Search for the cell housing the specified text and yield its [X, Y] center coordinate. 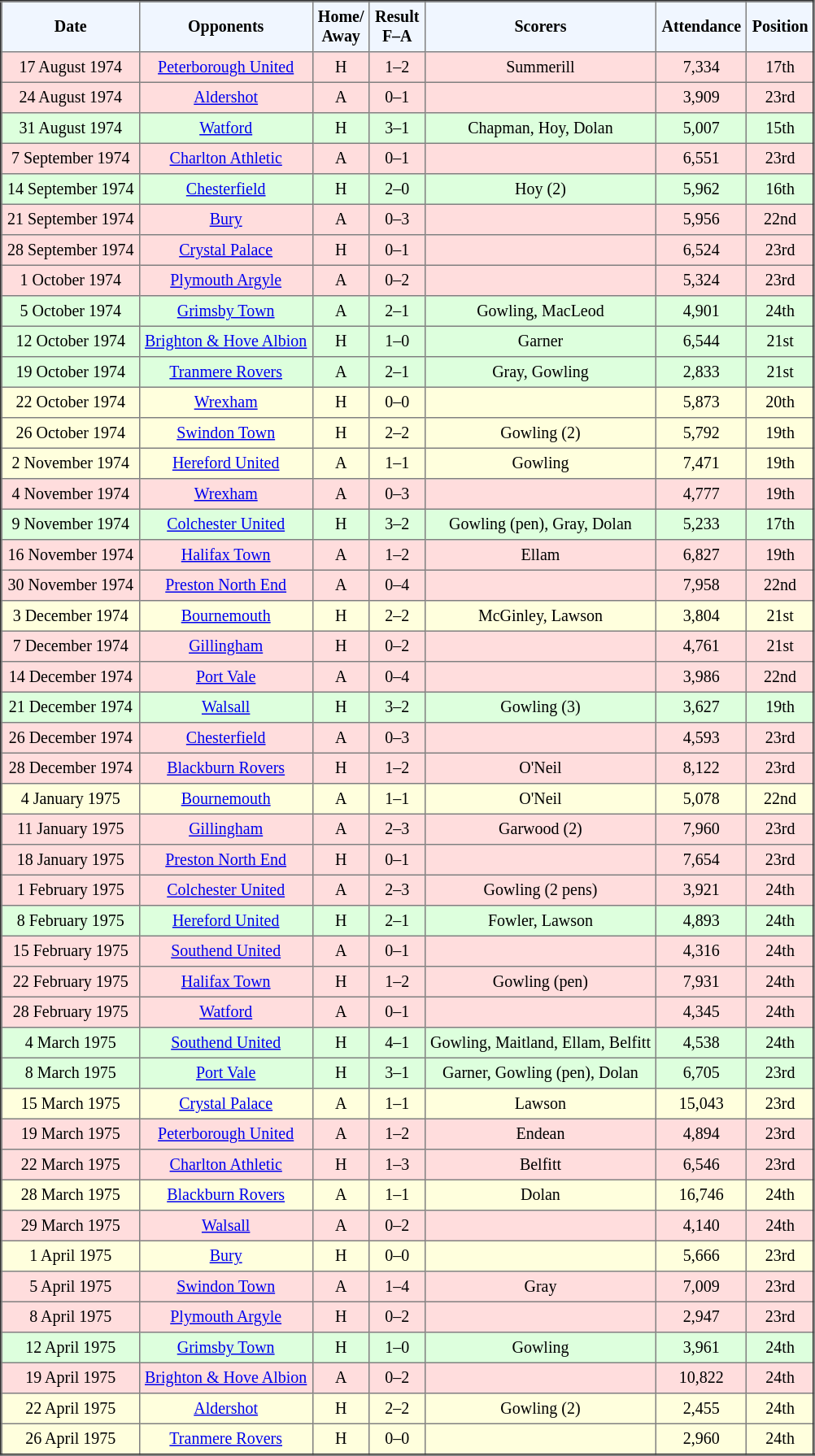
8,122 [701, 768]
5,666 [701, 1256]
4 January 1975 [71, 799]
4,538 [701, 1043]
Gray, Gowling [540, 372]
5,956 [701, 219]
Chapman, Hoy, Dolan [540, 128]
4,894 [701, 1134]
11 January 1975 [71, 829]
7,471 [701, 463]
Garner, Gowling (pen), Dolan [540, 1073]
Garwood (2) [540, 829]
6,546 [701, 1165]
6,705 [701, 1073]
Date [71, 27]
3,627 [701, 707]
1–3 [397, 1165]
4 March 1975 [71, 1043]
2,833 [701, 372]
1 April 1975 [71, 1256]
15 March 1975 [71, 1104]
Fowler, Lawson [540, 921]
7,960 [701, 829]
4,893 [701, 921]
18 January 1975 [71, 860]
16th [781, 189]
5,792 [701, 433]
28 February 1975 [71, 1012]
Home/Away [341, 27]
22 April 1975 [71, 1409]
4 November 1974 [71, 494]
5,007 [701, 128]
Gowling (2 pens) [540, 890]
2,455 [701, 1409]
26 April 1975 [71, 1439]
4,593 [701, 738]
7,931 [701, 982]
4,140 [701, 1226]
29 March 1975 [71, 1226]
5,078 [701, 799]
5,324 [701, 280]
16,746 [701, 1195]
4,901 [701, 311]
7,654 [701, 860]
6,827 [701, 555]
2,960 [701, 1439]
ResultF–A [397, 27]
Belfitt [540, 1165]
Garner [540, 341]
2–0 [397, 189]
Gowling (3) [540, 707]
24 August 1974 [71, 98]
15 February 1975 [71, 951]
1–4 [397, 1287]
5 October 1974 [71, 311]
Gowling (pen), Gray, Dolan [540, 524]
22 March 1975 [71, 1165]
26 October 1974 [71, 433]
4–1 [397, 1043]
6,544 [701, 341]
30 November 1974 [71, 585]
8 February 1975 [71, 921]
26 December 1974 [71, 738]
5,233 [701, 524]
3,986 [701, 677]
Ellam [540, 555]
Dolan [540, 1195]
6,551 [701, 159]
12 October 1974 [71, 341]
17 August 1974 [71, 67]
9 November 1974 [71, 524]
19 April 1975 [71, 1378]
19 October 1974 [71, 372]
8 March 1975 [71, 1073]
5 April 1975 [71, 1287]
Hoy (2) [540, 189]
12 April 1975 [71, 1348]
4,761 [701, 646]
4,316 [701, 951]
Attendance [701, 27]
Gray [540, 1287]
7,334 [701, 67]
1 October 1974 [71, 280]
14 September 1974 [71, 189]
4,777 [701, 494]
Gowling (pen) [540, 982]
21 September 1974 [71, 219]
22 October 1974 [71, 402]
21 December 1974 [71, 707]
4,345 [701, 1012]
7,958 [701, 585]
31 August 1974 [71, 128]
19 March 1975 [71, 1134]
3,909 [701, 98]
8 April 1975 [71, 1317]
14 December 1974 [71, 677]
Gowling, MacLeod [540, 311]
5,873 [701, 402]
7 December 1974 [71, 646]
20th [781, 402]
16 November 1974 [71, 555]
10,822 [701, 1378]
Scorers [540, 27]
3,804 [701, 616]
5,962 [701, 189]
Opponents [226, 27]
2,947 [701, 1317]
7 September 1974 [71, 159]
Lawson [540, 1104]
McGinley, Lawson [540, 616]
28 September 1974 [71, 250]
28 December 1974 [71, 768]
Position [781, 27]
15,043 [701, 1104]
7,009 [701, 1287]
3 December 1974 [71, 616]
Summerill [540, 67]
3,961 [701, 1348]
3,921 [701, 890]
Endean [540, 1134]
2 November 1974 [71, 463]
Gowling, Maitland, Ellam, Belfitt [540, 1043]
22 February 1975 [71, 982]
15th [781, 128]
1 February 1975 [71, 890]
6,524 [701, 250]
28 March 1975 [71, 1195]
